Provide the (X, Y) coordinate of the cell's center where the given text is located.  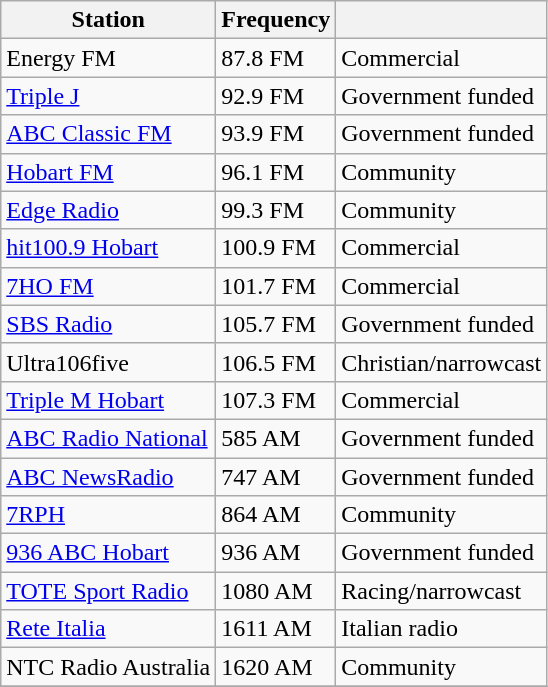
Triple J (108, 96)
936 ABC Hobart (108, 553)
107.3 FM (276, 400)
864 AM (276, 515)
Italian radio (442, 629)
Frequency (276, 20)
99.3 FM (276, 210)
106.5 FM (276, 362)
1080 AM (276, 591)
7HO FM (108, 286)
Energy FM (108, 58)
Triple M Hobart (108, 400)
101.7 FM (276, 286)
7RPH (108, 515)
Edge Radio (108, 210)
96.1 FM (276, 172)
1611 AM (276, 629)
92.9 FM (276, 96)
NTC Radio Australia (108, 667)
105.7 FM (276, 324)
1620 AM (276, 667)
ABC Classic FM (108, 134)
747 AM (276, 477)
SBS Radio (108, 324)
Hobart FM (108, 172)
585 AM (276, 438)
ABC NewsRadio (108, 477)
hit100.9 Hobart (108, 248)
936 AM (276, 553)
Ultra106five (108, 362)
TOTE Sport Radio (108, 591)
93.9 FM (276, 134)
Station (108, 20)
Christian/narrowcast (442, 362)
100.9 FM (276, 248)
Rete Italia (108, 629)
Racing/narrowcast (442, 591)
ABC Radio National (108, 438)
87.8 FM (276, 58)
